Output the (X, Y) coordinate of the center of the cell containing the given text.  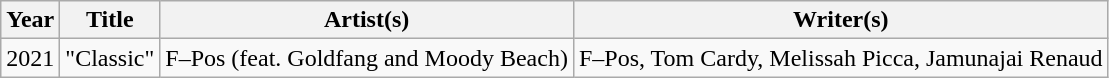
F–Pos (feat. Goldfang and Moody Beach) (367, 58)
2021 (30, 58)
F–Pos, Tom Cardy, Melissah Picca, Jamunajai Renaud (840, 58)
Artist(s) (367, 20)
Title (110, 20)
Writer(s) (840, 20)
Year (30, 20)
"Classic" (110, 58)
